For the text-containing cell, return its midpoint in [X, Y] coordinate format. 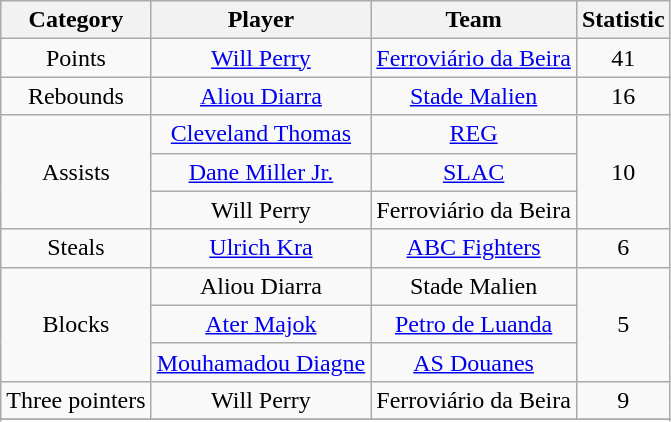
41 [623, 58]
Dane Miller Jr. [261, 172]
Mouhamadou Diagne [261, 362]
Petro de Luanda [474, 324]
Category [76, 20]
AS Douanes [474, 362]
Statistic [623, 20]
Ulrich Kra [261, 248]
Cleveland Thomas [261, 134]
SLAC [474, 172]
Steals [76, 248]
Rebounds [76, 96]
Team [474, 20]
ABC Fighters [474, 248]
6 [623, 248]
Ater Majok [261, 324]
Assists [76, 172]
9 [623, 400]
Blocks [76, 324]
Points [76, 58]
REG [474, 134]
16 [623, 96]
5 [623, 324]
10 [623, 172]
Player [261, 20]
Three pointers [76, 400]
